Output the [X, Y] coordinate of the center of the cell containing the given text.  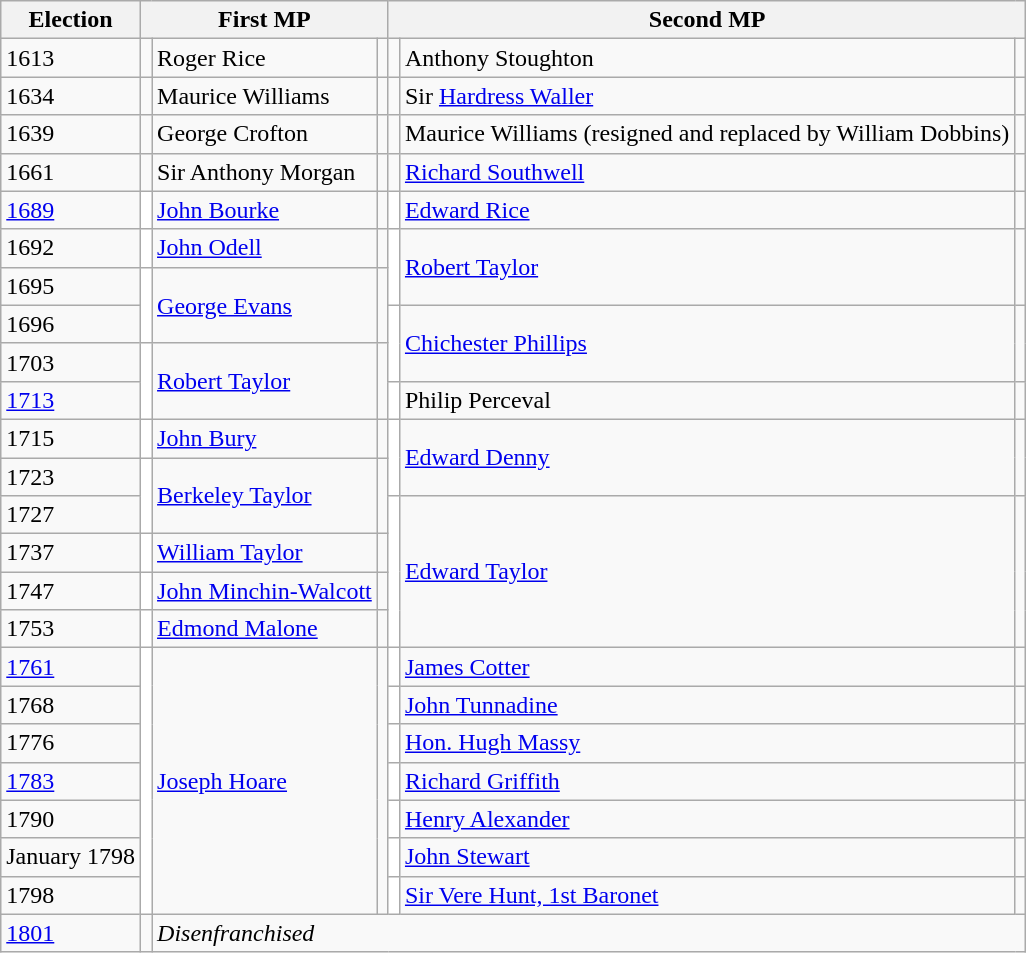
1689 [71, 210]
George Crofton [265, 134]
1737 [71, 553]
John Bourke [265, 210]
James Cotter [706, 667]
1696 [71, 324]
Roger Rice [265, 58]
John Minchin-Walcott [265, 591]
John Bury [265, 438]
Sir Anthony Morgan [265, 172]
1768 [71, 705]
John Stewart [706, 857]
1801 [71, 933]
Second MP [707, 20]
Berkeley Taylor [265, 496]
1753 [71, 629]
1613 [71, 58]
1798 [71, 895]
1715 [71, 438]
Edward Taylor [706, 572]
Disenfranchised [589, 933]
1692 [71, 248]
Sir Hardress Waller [706, 96]
Hon. Hugh Massy [706, 743]
Edmond Malone [265, 629]
January 1798 [71, 857]
John Tunnadine [706, 705]
Philip Perceval [706, 400]
Sir Vere Hunt, 1st Baronet [706, 895]
Maurice Williams (resigned and replaced by William Dobbins) [706, 134]
1634 [71, 96]
Chichester Phillips [706, 343]
John Odell [265, 248]
Richard Southwell [706, 172]
Edward Denny [706, 457]
1695 [71, 286]
Joseph Hoare [265, 781]
1790 [71, 819]
1703 [71, 362]
George Evans [265, 305]
Henry Alexander [706, 819]
1723 [71, 477]
1639 [71, 134]
1747 [71, 591]
1713 [71, 400]
1776 [71, 743]
William Taylor [265, 553]
Election [71, 20]
1727 [71, 515]
1783 [71, 781]
Maurice Williams [265, 96]
Richard Griffith [706, 781]
1661 [71, 172]
Edward Rice [706, 210]
1761 [71, 667]
First MP [264, 20]
Anthony Stoughton [706, 58]
